Output the (X, Y) coordinate of the center of the cell containing the given text.  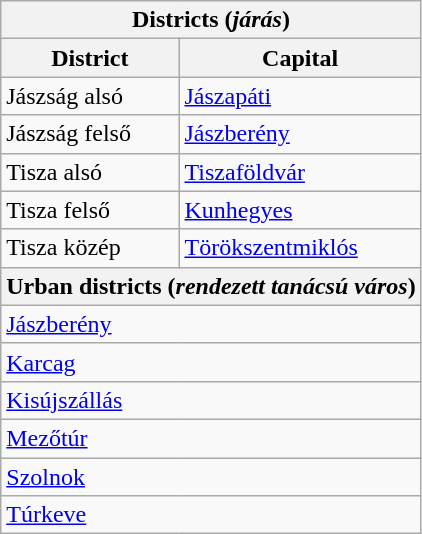
Kisújszállás (211, 400)
District (90, 58)
Tiszaföldvár (300, 172)
Jászapáti (300, 96)
Szolnok (211, 477)
Capital (300, 58)
Jászság felső (90, 134)
Karcag (211, 362)
Tisza felső (90, 210)
Jászság alsó (90, 96)
Tisza közép (90, 248)
Mezőtúr (211, 438)
Districts (járás) (211, 20)
Kunhegyes (300, 210)
Tisza alsó (90, 172)
Urban districts (rendezett tanácsú város) (211, 286)
Törökszentmiklós (300, 248)
Túrkeve (211, 515)
